Find where the given text appears and provide that cell's center as (x, y) coordinate. 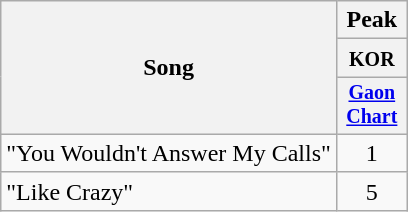
Song (169, 68)
"Like Crazy" (169, 191)
"You Wouldn't Answer My Calls" (169, 153)
Gaon Chart (372, 106)
5 (372, 191)
Peak (372, 20)
KOR (372, 58)
1 (372, 153)
